For the text-containing cell, return its midpoint in [X, Y] coordinate format. 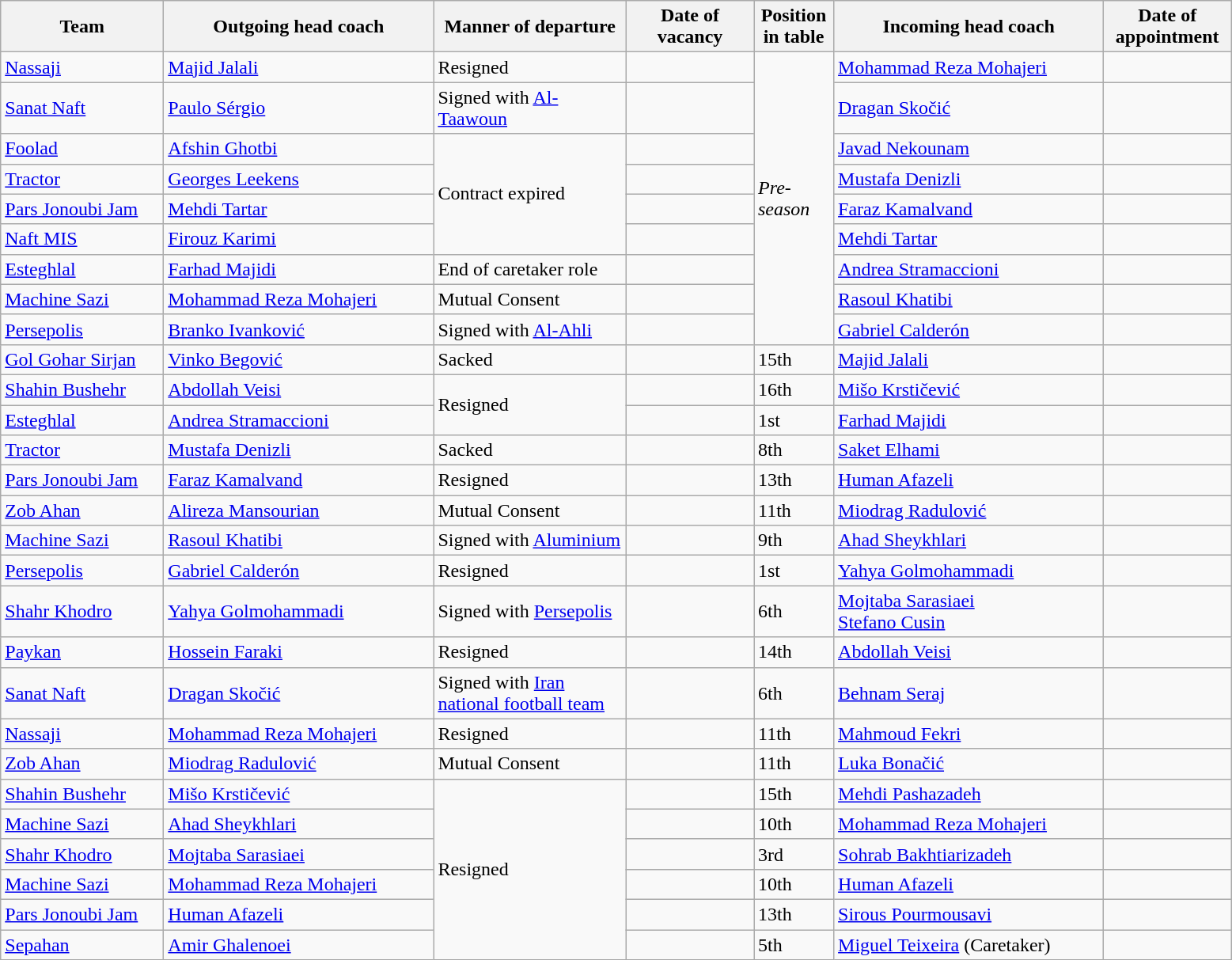
Pre-season [793, 199]
Signed with Aluminium [530, 541]
16th [793, 389]
Signed with Iran national football team [530, 693]
Firouz Karimi [299, 239]
Georges Leekens [299, 179]
Javad Nekounam [969, 149]
Luka Bonačić [969, 764]
Vinko Begović [299, 359]
Sohrab Bakhtiarizadeh [969, 854]
3rd [793, 854]
Miguel Teixeira (Caretaker) [969, 944]
Behnam Seraj [969, 693]
Signed with Al-Ahli [530, 329]
Mehdi Pashazadeh [969, 794]
Afshin Ghotbi [299, 149]
End of caretaker role [530, 269]
Incoming head coach [969, 27]
Paulo Sérgio [299, 108]
Mojtaba Sarasiaei [299, 854]
Saket Elhami [969, 450]
Hossein Faraki [299, 652]
Amir Ghalenoei [299, 944]
Signed with Persepolis [530, 611]
Mahmoud Fekri [969, 734]
8th [793, 450]
Naft MIS [82, 239]
Date of vacancy [690, 27]
Manner of departure [530, 27]
Position in table [793, 27]
Mojtaba Sarasiaei Stefano Cusin [969, 611]
Outgoing head coach [299, 27]
9th [793, 541]
Contract expired [530, 194]
Team [82, 27]
Gol Gohar Sirjan [82, 359]
Branko Ivanković [299, 329]
Alireza Mansourian [299, 510]
Sirous Pourmousavi [969, 914]
5th [793, 944]
Foolad [82, 149]
Paykan [82, 652]
14th [793, 652]
Sepahan [82, 944]
Signed with Al-Taawoun [530, 108]
Date of appointment [1168, 27]
